Return (x, y) of the center of cell containing provided text 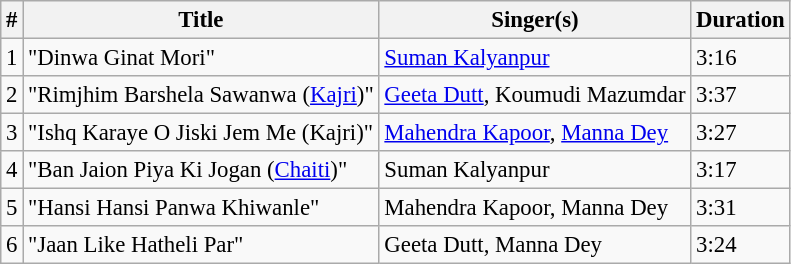
3:31 (740, 208)
3:27 (740, 133)
6 (12, 245)
"Ban Jaion Piya Ki Jogan (Chaiti)" (201, 170)
# (12, 20)
"Rimjhim Barshela Sawanwa (Kajri)" (201, 95)
3 (12, 133)
Title (201, 20)
1 (12, 58)
"Ishq Karaye O Jiski Jem Me (Kajri)" (201, 133)
3:17 (740, 170)
3:16 (740, 58)
Geeta Dutt, Manna Dey (535, 245)
"Hansi Hansi Panwa Khiwanle" (201, 208)
Singer(s) (535, 20)
3:37 (740, 95)
Geeta Dutt, Koumudi Mazumdar (535, 95)
2 (12, 95)
"Dinwa Ginat Mori" (201, 58)
Duration (740, 20)
5 (12, 208)
"Jaan Like Hatheli Par" (201, 245)
3:24 (740, 245)
4 (12, 170)
